Provide the (X, Y) coordinate of the cell's center where the given text is located.  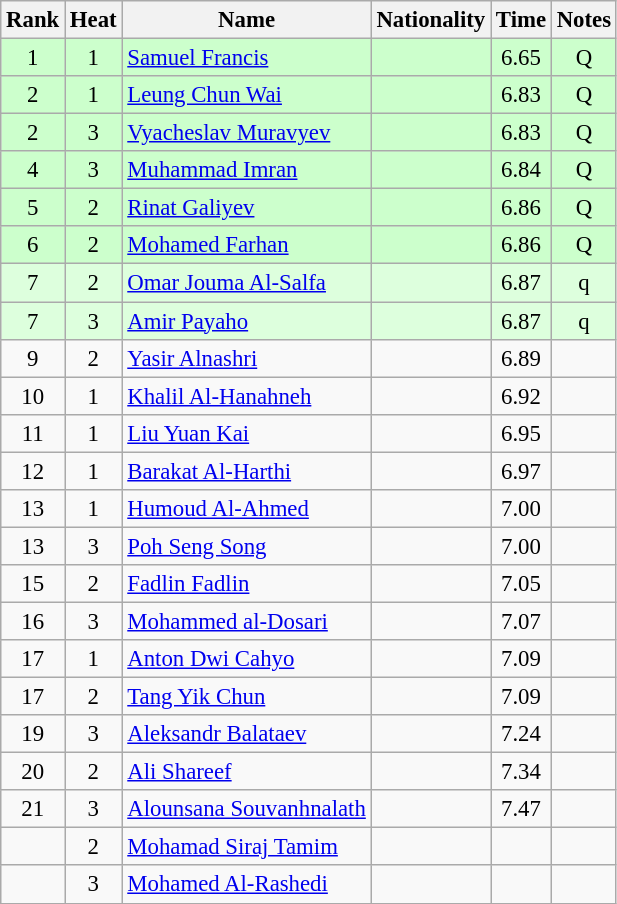
Leung Chun Wai (246, 95)
Mohamad Siraj Tamim (246, 847)
20 (33, 772)
Aleksandr Balataev (246, 734)
15 (33, 584)
Ali Shareef (246, 772)
19 (33, 734)
7.07 (522, 621)
10 (33, 396)
4 (33, 170)
7.05 (522, 584)
Poh Seng Song (246, 546)
Mohamed Farhan (246, 245)
9 (33, 358)
Name (246, 20)
6.84 (522, 170)
6.95 (522, 433)
11 (33, 433)
7.34 (522, 772)
Anton Dwi Cahyo (246, 659)
Mohamed Al-Rashedi (246, 885)
Muhammad Imran (246, 170)
Nationality (430, 20)
5 (33, 208)
6.97 (522, 471)
Barakat Al-Harthi (246, 471)
Rinat Galiyev (246, 208)
Humoud Al-Ahmed (246, 509)
12 (33, 471)
6 (33, 245)
Mohammed al-Dosari (246, 621)
6.92 (522, 396)
Notes (584, 20)
Tang Yik Chun (246, 697)
Rank (33, 20)
Heat (94, 20)
6.89 (522, 358)
Samuel Francis (246, 58)
Khalil Al-Hanahneh (246, 396)
7.24 (522, 734)
Fadlin Fadlin (246, 584)
Liu Yuan Kai (246, 433)
Omar Jouma Al-Salfa (246, 283)
Vyacheslav Muravyev (246, 133)
Alounsana Souvanhnalath (246, 809)
7.47 (522, 809)
Yasir Alnashri (246, 358)
Time (522, 20)
Amir Payaho (246, 321)
21 (33, 809)
16 (33, 621)
6.65 (522, 58)
